For the text-containing cell, return its midpoint in [x, y] coordinate format. 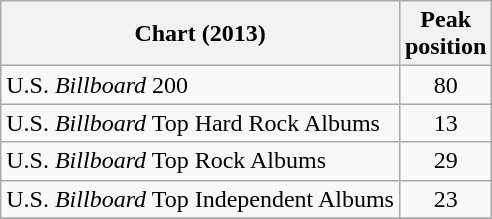
U.S. Billboard Top Rock Albums [200, 161]
U.S. Billboard Top Independent Albums [200, 199]
U.S. Billboard 200 [200, 85]
U.S. Billboard Top Hard Rock Albums [200, 123]
23 [445, 199]
Peakposition [445, 34]
13 [445, 123]
29 [445, 161]
80 [445, 85]
Chart (2013) [200, 34]
